Find where the given text appears and provide that cell's center as [X, Y] coordinate. 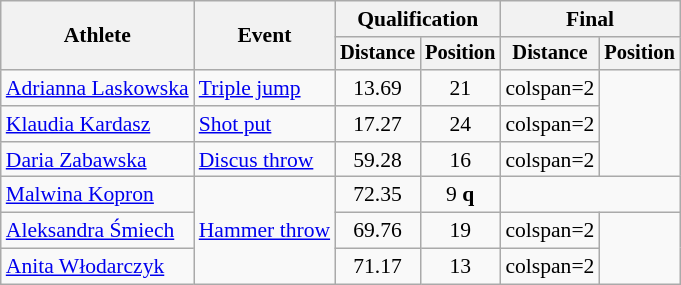
Malwina Kopron [98, 195]
24 [460, 124]
Aleksandra Śmiech [98, 231]
Triple jump [264, 88]
72.35 [378, 195]
16 [460, 160]
Anita Włodarczyk [98, 267]
Athlete [98, 36]
13 [460, 267]
13.69 [378, 88]
Final [590, 19]
Shot put [264, 124]
Discus throw [264, 160]
9 q [460, 195]
17.27 [378, 124]
Hammer throw [264, 230]
Daria Zabawska [98, 160]
Qualification [418, 19]
Klaudia Kardasz [98, 124]
71.17 [378, 267]
Event [264, 36]
21 [460, 88]
Adrianna Laskowska [98, 88]
59.28 [378, 160]
69.76 [378, 231]
19 [460, 231]
